Capture the cell that displays the provided text and extract its [x, y] central coordinate. 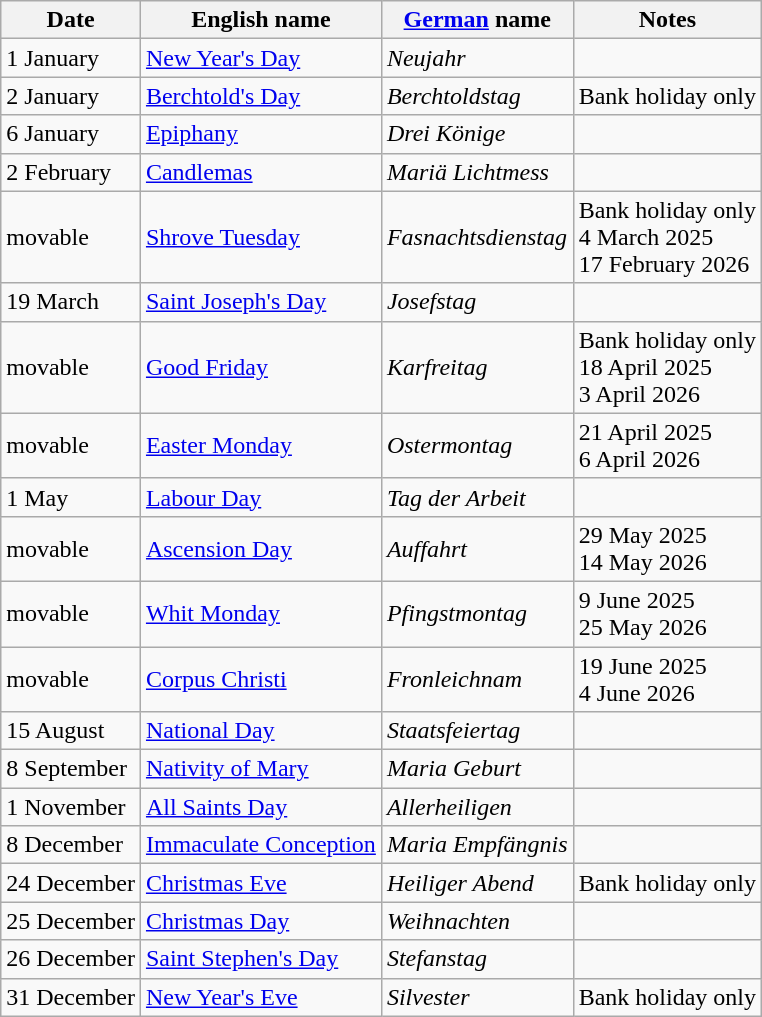
29 May 202514 May 2026 [667, 548]
Labour Day [260, 497]
National Day [260, 731]
Date [71, 20]
Drei Könige [477, 134]
Christmas Eve [260, 883]
Stefanstag [477, 959]
9 June 202525 May 2026 [667, 614]
Staatsfeiertag [477, 731]
Maria Geburt [477, 769]
21 April 20256 April 2026 [667, 446]
1 November [71, 807]
8 September [71, 769]
Christmas Day [260, 921]
Whit Monday [260, 614]
Tag der Arbeit [477, 497]
Epiphany [260, 134]
Allerheiligen [477, 807]
Candlemas [260, 172]
Neujahr [477, 58]
Notes [667, 20]
Berchtoldstag [477, 96]
Good Friday [260, 367]
Nativity of Mary [260, 769]
24 December [71, 883]
Saint Joseph's Day [260, 302]
19 March [71, 302]
Mariä Lichtmess [477, 172]
15 August [71, 731]
German name [477, 20]
Heiliger Abend [477, 883]
Fronleichnam [477, 678]
New Year's Day [260, 58]
Karfreitag [477, 367]
Bank holiday only4 March 202517 February 2026 [667, 237]
All Saints Day [260, 807]
8 December [71, 845]
Shrove Tuesday [260, 237]
Bank holiday only18 April 20253 April 2026 [667, 367]
Auffahrt [477, 548]
Josefstag [477, 302]
19 June 20254 June 2026 [667, 678]
Silvester [477, 997]
Weihnachten [477, 921]
26 December [71, 959]
1 January [71, 58]
2 February [71, 172]
New Year's Eve [260, 997]
Ascension Day [260, 548]
1 May [71, 497]
2 January [71, 96]
Ostermontag [477, 446]
Maria Empfängnis [477, 845]
Berchtold's Day [260, 96]
25 December [71, 921]
Easter Monday [260, 446]
31 December [71, 997]
Immaculate Conception [260, 845]
Fasnachtsdienstag [477, 237]
Corpus Christi [260, 678]
Saint Stephen's Day [260, 959]
Pfingstmontag [477, 614]
English name [260, 20]
6 January [71, 134]
